Capture the cell that displays the provided text and extract its (X, Y) central coordinate. 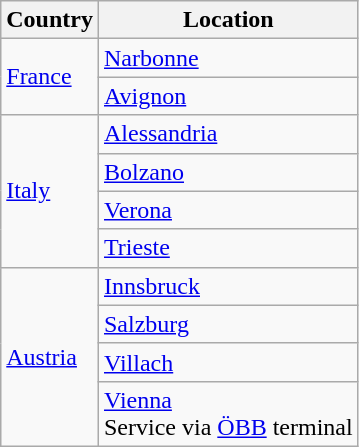
Italy (50, 191)
Avignon (228, 96)
Salzburg (228, 324)
Location (228, 20)
Verona (228, 210)
Innsbruck (228, 286)
France (50, 77)
Bolzano (228, 172)
Austria (50, 356)
Narbonne (228, 58)
Villach (228, 362)
Trieste (228, 248)
Country (50, 20)
Alessandria (228, 134)
ViennaService via ÖBB terminal (228, 414)
